Search for the cell housing the specified text and yield its [X, Y] center coordinate. 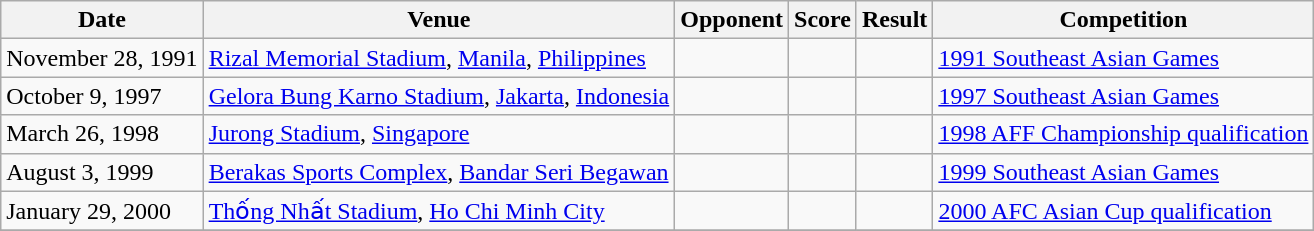
March 26, 1998 [102, 134]
1999 Southeast Asian Games [1124, 172]
Gelora Bung Karno Stadium, Jakarta, Indonesia [439, 96]
January 29, 2000 [102, 211]
Result [894, 20]
Thống Nhất Stadium, Ho Chi Minh City [439, 211]
August 3, 1999 [102, 172]
November 28, 1991 [102, 58]
Venue [439, 20]
Date [102, 20]
October 9, 1997 [102, 96]
1991 Southeast Asian Games [1124, 58]
Competition [1124, 20]
2000 AFC Asian Cup qualification [1124, 211]
1997 Southeast Asian Games [1124, 96]
Berakas Sports Complex, Bandar Seri Begawan [439, 172]
Score [823, 20]
Rizal Memorial Stadium, Manila, Philippines [439, 58]
1998 AFF Championship qualification [1124, 134]
Opponent [732, 20]
Jurong Stadium, Singapore [439, 134]
